For the text-containing cell, return its midpoint in [X, Y] coordinate format. 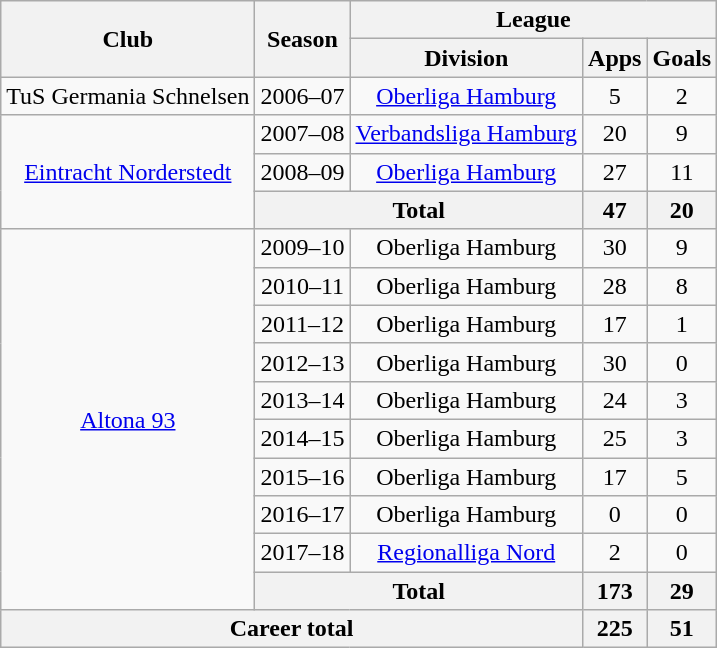
2015–16 [302, 477]
11 [682, 172]
Season [302, 39]
225 [615, 629]
51 [682, 629]
2011–12 [302, 324]
2010–11 [302, 286]
2017–18 [302, 553]
2008–09 [302, 172]
Goals [682, 58]
1 [682, 324]
Club [128, 39]
29 [682, 591]
25 [615, 438]
Regionalliga Nord [466, 553]
24 [615, 400]
Career total [292, 629]
2007–08 [302, 134]
2014–15 [302, 438]
Verbandsliga Hamburg [466, 134]
Altona 93 [128, 420]
2013–14 [302, 400]
2016–17 [302, 515]
27 [615, 172]
2006–07 [302, 96]
47 [615, 210]
2012–13 [302, 362]
Eintracht Norderstedt [128, 172]
2009–10 [302, 248]
TuS Germania Schnelsen [128, 96]
Division [466, 58]
173 [615, 591]
8 [682, 286]
League [534, 20]
28 [615, 286]
Apps [615, 58]
